Locate the cell with the specified text and output its [x, y] center coordinate. 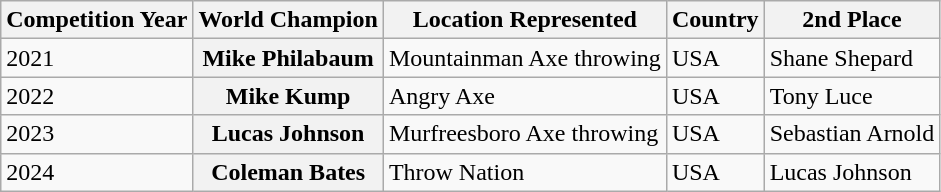
Coleman Bates [288, 172]
2022 [97, 96]
2021 [97, 58]
Location Represented [524, 20]
Mountainman Axe throwing [524, 58]
Mike Philabaum [288, 58]
World Champion [288, 20]
Angry Axe [524, 96]
2nd Place [852, 20]
Sebastian Arnold [852, 134]
Shane Shepard [852, 58]
Mike Kump [288, 96]
Throw Nation [524, 172]
2023 [97, 134]
Tony Luce [852, 96]
Murfreesboro Axe throwing [524, 134]
Country [715, 20]
2024 [97, 172]
Competition Year [97, 20]
